Find where the given text appears and provide that cell's center as [x, y] coordinate. 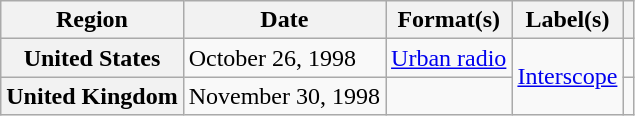
United Kingdom [92, 96]
United States [92, 58]
November 30, 1998 [284, 96]
Label(s) [568, 20]
Region [92, 20]
Urban radio [449, 58]
Format(s) [449, 20]
Interscope [568, 77]
Date [284, 20]
October 26, 1998 [284, 58]
